Search for the cell housing the specified text and yield its (X, Y) center coordinate. 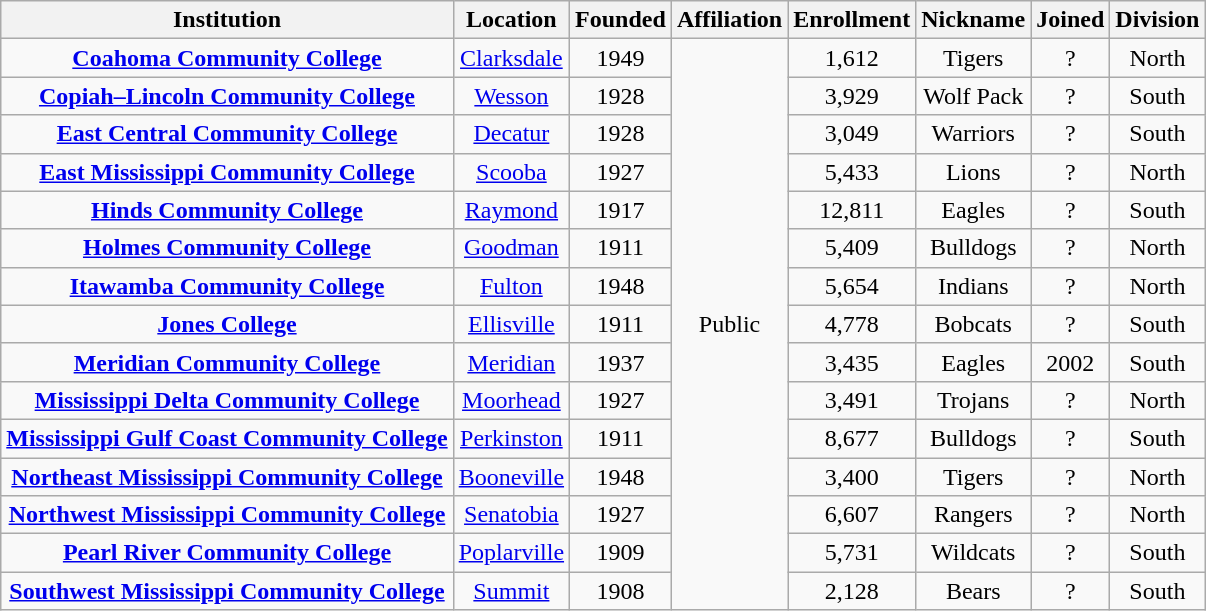
Bobcats (974, 324)
Goodman (511, 248)
Wesson (511, 96)
3,400 (852, 477)
Mississippi Delta Community College (227, 400)
Founded (621, 20)
Division (1158, 20)
Senatobia (511, 515)
East Mississippi Community College (227, 172)
Meridian (511, 362)
Fulton (511, 286)
Coahoma Community College (227, 58)
1917 (621, 210)
Joined (1070, 20)
Nickname (974, 20)
Indians (974, 286)
Meridian Community College (227, 362)
1909 (621, 553)
Summit (511, 591)
1,612 (852, 58)
Ellisville (511, 324)
1949 (621, 58)
Wildcats (974, 553)
Location (511, 20)
3,435 (852, 362)
1937 (621, 362)
Mississippi Gulf Coast Community College (227, 438)
Institution (227, 20)
5,433 (852, 172)
4,778 (852, 324)
Poplarville (511, 553)
Lions (974, 172)
Bears (974, 591)
5,654 (852, 286)
Booneville (511, 477)
Holmes Community College (227, 248)
Raymond (511, 210)
Wolf Pack (974, 96)
Northwest Mississippi Community College (227, 515)
5,731 (852, 553)
Northeast Mississippi Community College (227, 477)
Moorhead (511, 400)
3,049 (852, 134)
Pearl River Community College (227, 553)
3,491 (852, 400)
East Central Community College (227, 134)
Enrollment (852, 20)
Jones College (227, 324)
Public (729, 324)
Perkinston (511, 438)
3,929 (852, 96)
Trojans (974, 400)
5,409 (852, 248)
Itawamba Community College (227, 286)
Southwest Mississippi Community College (227, 591)
1908 (621, 591)
Copiah–Lincoln Community College (227, 96)
2002 (1070, 362)
Clarksdale (511, 58)
8,677 (852, 438)
Scooba (511, 172)
2,128 (852, 591)
Affiliation (729, 20)
Decatur (511, 134)
Rangers (974, 515)
6,607 (852, 515)
Hinds Community College (227, 210)
Warriors (974, 134)
12,811 (852, 210)
